Provide the (X, Y) coordinate of the cell's center where the given text is located.  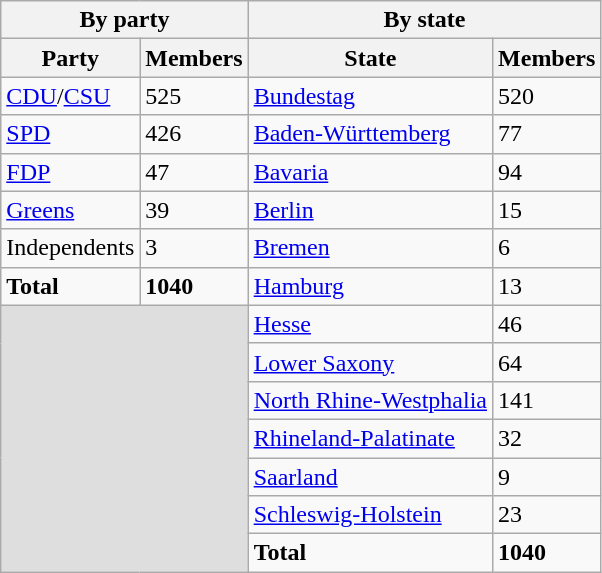
Independents (70, 248)
47 (194, 172)
State (370, 58)
9 (547, 477)
Hamburg (370, 286)
32 (547, 438)
Lower Saxony (370, 362)
426 (194, 134)
By state (424, 20)
Schleswig-Holstein (370, 515)
39 (194, 210)
520 (547, 96)
Hesse (370, 324)
13 (547, 286)
Party (70, 58)
Saarland (370, 477)
North Rhine-Westphalia (370, 400)
Bavaria (370, 172)
23 (547, 515)
Bundestag (370, 96)
Baden-Württemberg (370, 134)
6 (547, 248)
141 (547, 400)
64 (547, 362)
15 (547, 210)
Bremen (370, 248)
CDU/CSU (70, 96)
94 (547, 172)
Rhineland-Palatinate (370, 438)
FDP (70, 172)
Berlin (370, 210)
77 (547, 134)
By party (124, 20)
SPD (70, 134)
525 (194, 96)
46 (547, 324)
Greens (70, 210)
3 (194, 248)
